From the cell containing the given text, extract its center point as (X, Y) coordinate. 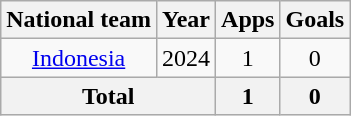
Total (108, 96)
Year (186, 20)
Apps (248, 20)
Goals (315, 20)
Indonesia (79, 58)
2024 (186, 58)
National team (79, 20)
